Extract the [x, y] coordinate from the center of the cell holding the provided text.  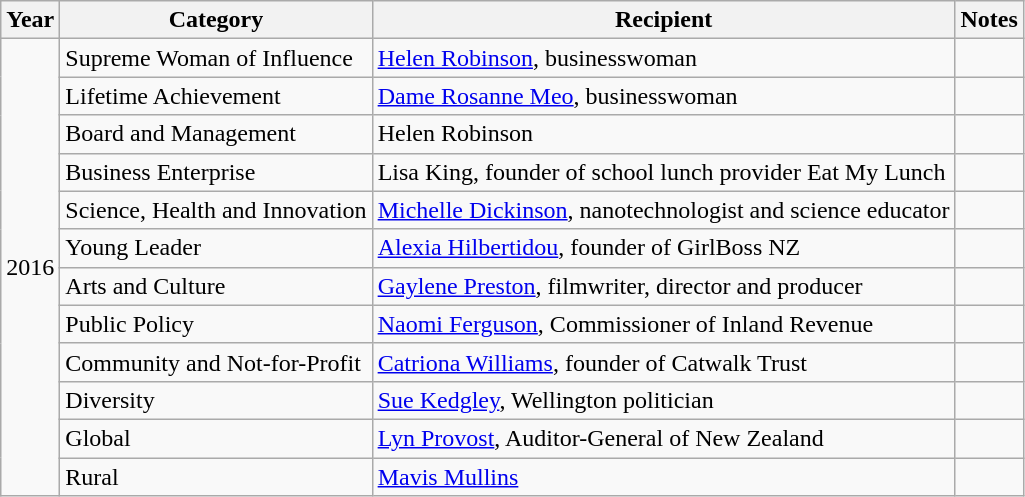
2016 [30, 268]
Diversity [216, 400]
Category [216, 20]
Gaylene Preston, filmwriter, director and producer [664, 286]
Alexia Hilbertidou, founder of GirlBoss NZ [664, 248]
Mavis Mullins [664, 477]
Business Enterprise [216, 172]
Lifetime Achievement [216, 96]
Helen Robinson [664, 134]
Public Policy [216, 324]
Arts and Culture [216, 286]
Year [30, 20]
Dame Rosanne Meo, businesswoman [664, 96]
Board and Management [216, 134]
Young Leader [216, 248]
Recipient [664, 20]
Notes [989, 20]
Science, Health and Innovation [216, 210]
Lyn Provost, Auditor-General of New Zealand [664, 438]
Sue Kedgley, Wellington politician [664, 400]
Catriona Williams, founder of Catwalk Trust [664, 362]
Community and Not-for-Profit [216, 362]
Global [216, 438]
Supreme Woman of Influence [216, 58]
Naomi Ferguson, Commissioner of Inland Revenue [664, 324]
Helen Robinson, businesswoman [664, 58]
Rural [216, 477]
Lisa King, founder of school lunch provider Eat My Lunch [664, 172]
Michelle Dickinson, nanotechnologist and science educator [664, 210]
